Capture the cell that displays the provided text and extract its [X, Y] central coordinate. 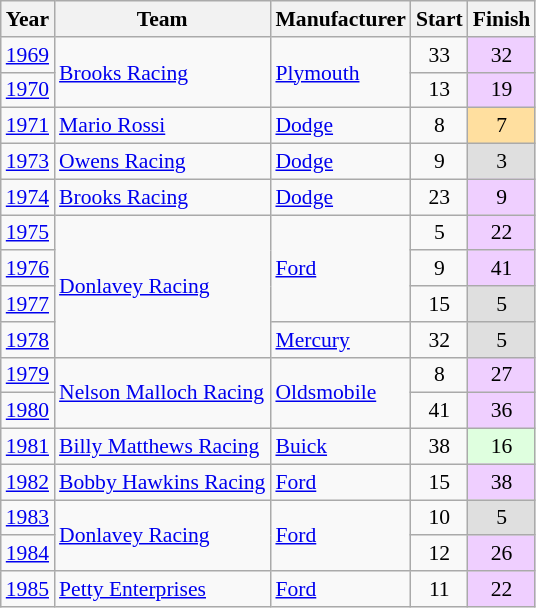
Mario Rossi [162, 126]
Year [28, 19]
Manufacturer [340, 19]
33 [440, 55]
1985 [28, 589]
Team [162, 19]
27 [502, 375]
Mercury [340, 340]
1981 [28, 447]
Billy Matthews Racing [162, 447]
1980 [28, 411]
10 [440, 518]
Start [440, 19]
1969 [28, 55]
26 [502, 554]
Bobby Hawkins Racing [162, 482]
23 [440, 197]
1979 [28, 375]
Finish [502, 19]
Owens Racing [162, 162]
1977 [28, 304]
1970 [28, 90]
1978 [28, 340]
1983 [28, 518]
1982 [28, 482]
1984 [28, 554]
1971 [28, 126]
Nelson Malloch Racing [162, 392]
1975 [28, 233]
12 [440, 554]
Petty Enterprises [162, 589]
3 [502, 162]
1973 [28, 162]
1974 [28, 197]
Buick [340, 447]
1976 [28, 269]
16 [502, 447]
Oldsmobile [340, 392]
19 [502, 90]
Plymouth [340, 72]
7 [502, 126]
13 [440, 90]
11 [440, 589]
36 [502, 411]
